Provide the (X, Y) coordinate of the cell's center where the given text is located.  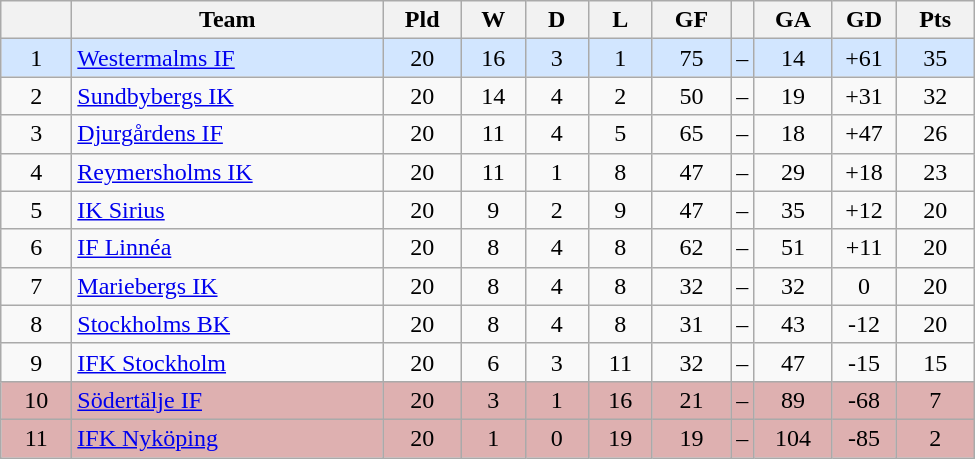
D (557, 20)
GF (692, 20)
10 (36, 400)
IK Sirius (228, 210)
31 (692, 324)
Team (228, 20)
Pld (422, 20)
+11 (864, 248)
50 (692, 96)
Sundbybergs IK (228, 96)
+18 (864, 172)
GD (864, 20)
Djurgårdens IF (228, 134)
W (493, 20)
Stockholms BK (228, 324)
21 (692, 400)
GA (794, 20)
-12 (864, 324)
62 (692, 248)
-85 (864, 438)
51 (794, 248)
+61 (864, 58)
L (621, 20)
65 (692, 134)
15 (936, 362)
Södertälje IF (228, 400)
-68 (864, 400)
43 (794, 324)
18 (794, 134)
Reymersholms IK (228, 172)
Westermalms IF (228, 58)
23 (936, 172)
+47 (864, 134)
29 (794, 172)
26 (936, 134)
+12 (864, 210)
IFK Nyköping (228, 438)
IFK Stockholm (228, 362)
89 (794, 400)
Mariebergs IK (228, 286)
IF Linnéa (228, 248)
+31 (864, 96)
75 (692, 58)
Pts (936, 20)
-15 (864, 362)
104 (794, 438)
